Detect which cell encompasses the target text, then output its [x, y] center coordinate. 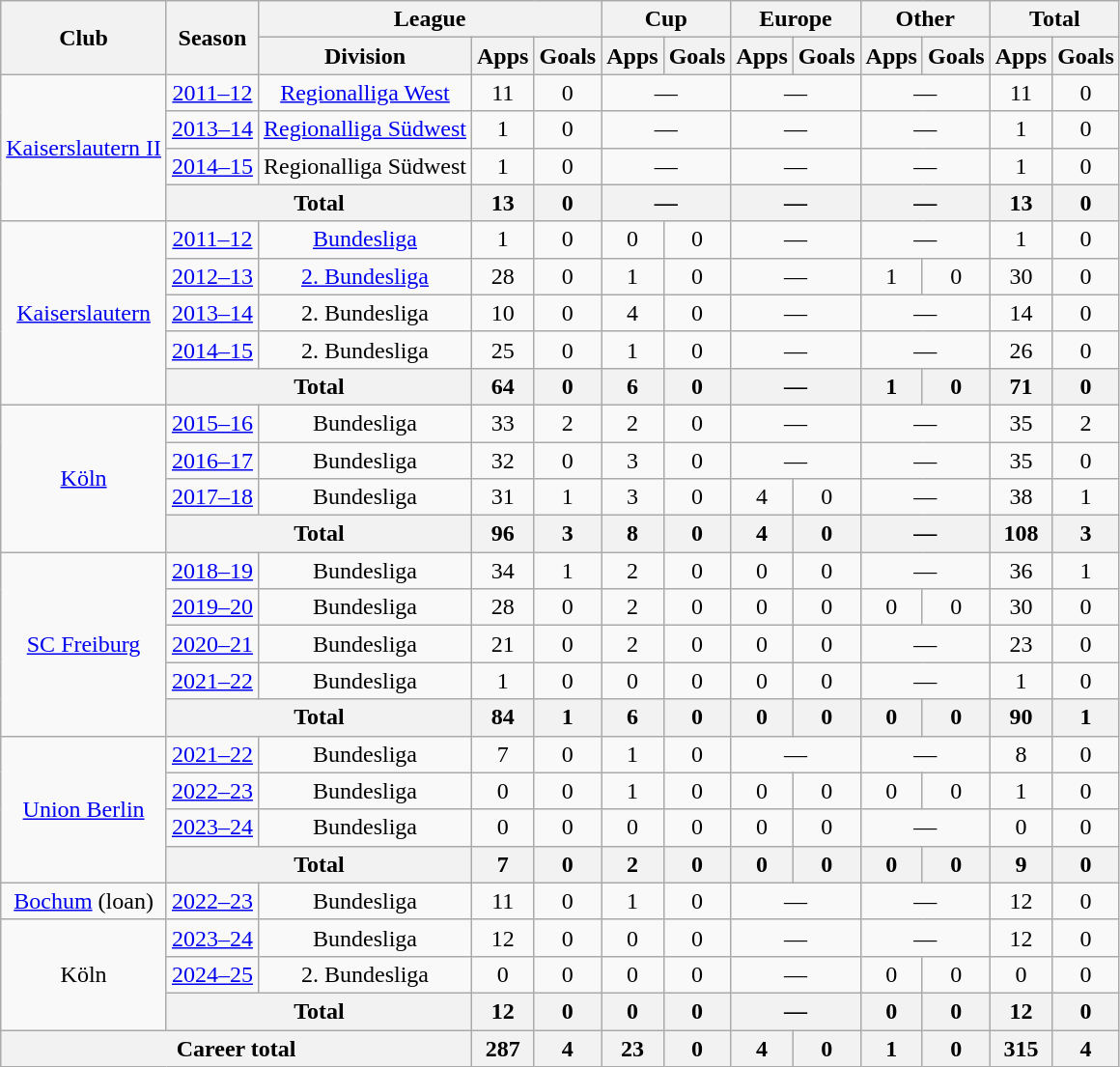
2020–21 [212, 644]
21 [503, 644]
SC Freiburg [84, 644]
34 [503, 571]
Career total [237, 1048]
31 [503, 497]
96 [503, 534]
90 [1021, 717]
33 [503, 423]
315 [1021, 1048]
25 [503, 350]
36 [1021, 571]
Club [84, 38]
League [429, 19]
32 [503, 461]
2024–25 [212, 974]
64 [503, 386]
Kaiserslautern II [84, 148]
2018–19 [212, 571]
84 [503, 717]
2015–16 [212, 423]
2012–13 [212, 276]
26 [1021, 350]
Union Berlin [84, 809]
10 [503, 313]
Europe [796, 19]
Cup [666, 19]
Bochum (loan) [84, 901]
71 [1021, 386]
2017–18 [212, 497]
Division [365, 56]
287 [503, 1048]
Kaiserslautern [84, 313]
Season [212, 38]
38 [1021, 497]
2019–20 [212, 607]
2016–17 [212, 461]
108 [1021, 534]
Other [925, 19]
14 [1021, 313]
Regionalliga West [365, 93]
9 [1021, 864]
